Determine the (x, y) coordinate at the center of the cell enclosing the given text.  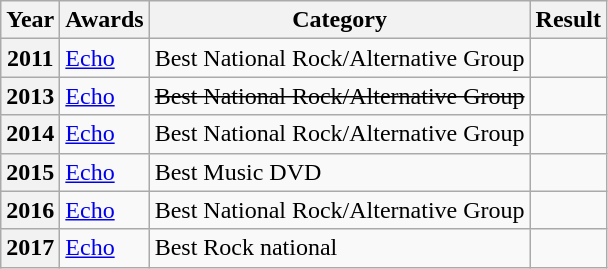
2013 (30, 96)
Awards (104, 20)
2014 (30, 134)
Year (30, 20)
2017 (30, 248)
2015 (30, 172)
Result (568, 20)
Best Rock national (340, 248)
2011 (30, 58)
Best Music DVD (340, 172)
Category (340, 20)
2016 (30, 210)
